From the cell containing the given text, extract its center point as (x, y) coordinate. 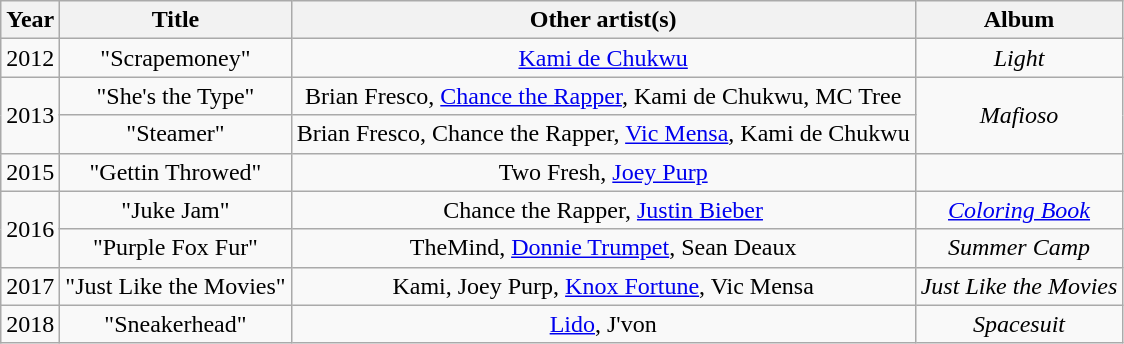
TheMind, Donnie Trumpet, Sean Deaux (603, 248)
Title (176, 20)
"Gettin Throwed" (176, 172)
Summer Camp (1019, 248)
Brian Fresco, Chance the Rapper, Vic Mensa, Kami de Chukwu (603, 134)
Spacesuit (1019, 324)
Light (1019, 58)
2016 (30, 229)
Year (30, 20)
Kami de Chukwu (603, 58)
Coloring Book (1019, 210)
"Purple Fox Fur" (176, 248)
2015 (30, 172)
2017 (30, 286)
Two Fresh, Joey Purp (603, 172)
"She's the Type" (176, 96)
2012 (30, 58)
Chance the Rapper, Justin Bieber (603, 210)
Brian Fresco, Chance the Rapper, Kami de Chukwu, MC Tree (603, 96)
Other artist(s) (603, 20)
2018 (30, 324)
"Just Like the Movies" (176, 286)
Mafioso (1019, 115)
"Juke Jam" (176, 210)
"Scrapemoney" (176, 58)
2013 (30, 115)
"Steamer" (176, 134)
Kami, Joey Purp, Knox Fortune, Vic Mensa (603, 286)
"Sneakerhead" (176, 324)
Just Like the Movies (1019, 286)
Lido, J'von (603, 324)
Album (1019, 20)
